Scan for the cell matching the given text and deliver its [X, Y] coordinate at center. 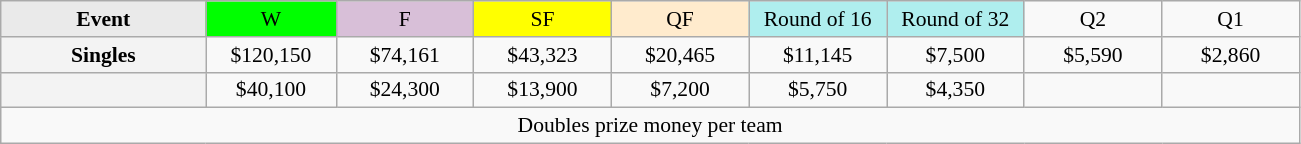
$2,860 [1231, 55]
$5,590 [1093, 55]
Q1 [1231, 19]
$13,900 [543, 90]
Event [104, 19]
Round of 32 [955, 19]
Round of 16 [818, 19]
Doubles prize money per team [650, 126]
$7,200 [680, 90]
$4,350 [955, 90]
$120,150 [271, 55]
$40,100 [271, 90]
$7,500 [955, 55]
QF [680, 19]
$43,323 [543, 55]
$5,750 [818, 90]
$24,300 [405, 90]
$20,465 [680, 55]
F [405, 19]
W [271, 19]
SF [543, 19]
Q2 [1093, 19]
Singles [104, 55]
$74,161 [405, 55]
$11,145 [818, 55]
